Locate the cell with the specified text and output its [x, y] center coordinate. 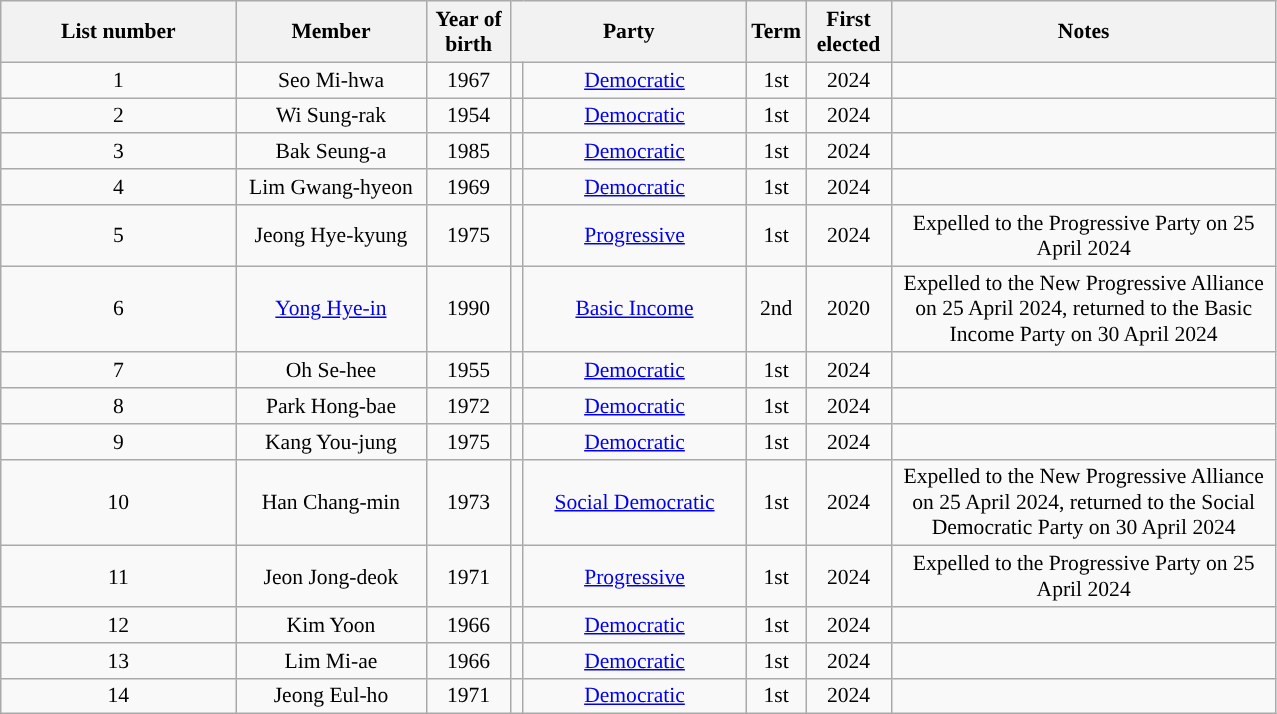
Park Hong-bae [331, 406]
3 [118, 152]
1969 [468, 187]
1 [118, 80]
Jeon Jong-deok [331, 576]
Term [776, 32]
1967 [468, 80]
14 [118, 696]
Expelled to the New Progressive Alliance on 25 April 2024, returned to the Basic Income Party on 30 April 2024 [1084, 310]
Lim Mi-ae [331, 661]
5 [118, 236]
List number [118, 32]
13 [118, 661]
8 [118, 406]
Han Chang-min [331, 502]
1972 [468, 406]
1973 [468, 502]
2nd [776, 310]
9 [118, 442]
1990 [468, 310]
11 [118, 576]
Seo Mi-hwa [331, 80]
Notes [1084, 32]
Oh Se-hee [331, 371]
Wi Sung-rak [331, 116]
Bak Seung-a [331, 152]
7 [118, 371]
4 [118, 187]
Kang You-jung [331, 442]
6 [118, 310]
Jeong Eul-ho [331, 696]
Basic Income [635, 310]
First elected [848, 32]
2 [118, 116]
2020 [848, 310]
12 [118, 625]
Member [331, 32]
Yong Hye-in [331, 310]
10 [118, 502]
Kim Yoon [331, 625]
Expelled to the New Progressive Alliance on 25 April 2024, returned to the Social Democratic Party on 30 April 2024 [1084, 502]
1955 [468, 371]
1954 [468, 116]
Year of birth [468, 32]
Party [628, 32]
Jeong Hye-kyung [331, 236]
Lim Gwang-hyeon [331, 187]
1985 [468, 152]
Social Democratic [635, 502]
